Provide the (x, y) coordinate of the cell's center where the given text is located.  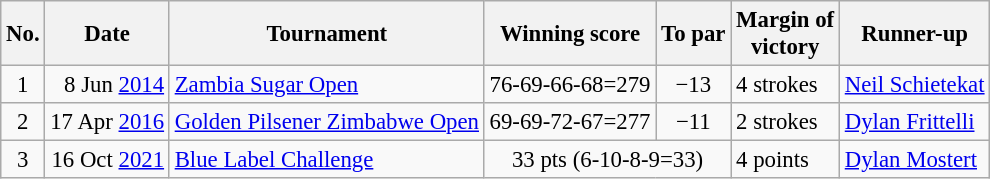
4 points (786, 160)
No. (23, 34)
Blue Label Challenge (326, 160)
Date (107, 34)
69-69-72-67=277 (570, 122)
Golden Pilsener Zimbabwe Open (326, 122)
2 (23, 122)
1 (23, 85)
2 strokes (786, 122)
−13 (694, 85)
Dylan Mostert (914, 160)
76-69-66-68=279 (570, 85)
To par (694, 34)
Zambia Sugar Open (326, 85)
−11 (694, 122)
Dylan Frittelli (914, 122)
16 Oct 2021 (107, 160)
Runner-up (914, 34)
8 Jun 2014 (107, 85)
3 (23, 160)
17 Apr 2016 (107, 122)
Margin ofvictory (786, 34)
Neil Schietekat (914, 85)
Winning score (570, 34)
Tournament (326, 34)
4 strokes (786, 85)
33 pts (6-10-8-9=33) (607, 160)
